Determine the [x, y] coordinate at the center of the cell enclosing the given text.  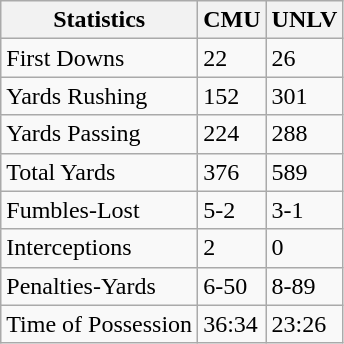
6-50 [232, 286]
152 [232, 96]
Interceptions [100, 248]
Penalties-Yards [100, 286]
First Downs [100, 58]
288 [304, 134]
8-89 [304, 286]
26 [304, 58]
2 [232, 248]
224 [232, 134]
23:26 [304, 324]
UNLV [304, 20]
22 [232, 58]
Yards Rushing [100, 96]
0 [304, 248]
Yards Passing [100, 134]
3-1 [304, 210]
Total Yards [100, 172]
36:34 [232, 324]
Statistics [100, 20]
589 [304, 172]
Fumbles-Lost [100, 210]
301 [304, 96]
CMU [232, 20]
Time of Possession [100, 324]
5-2 [232, 210]
376 [232, 172]
